Identify which cell holds the provided text, then report its (x, y) central coordinate. 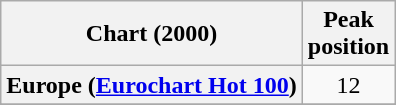
Chart (2000) (152, 34)
Peakposition (348, 34)
Europe (Eurochart Hot 100) (152, 85)
12 (348, 85)
